Identify which cell holds the provided text, then report its [X, Y] central coordinate. 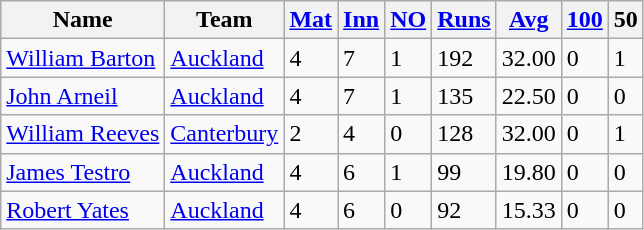
NO [408, 20]
James Testro [83, 172]
Inn [362, 20]
192 [464, 58]
Runs [464, 20]
Team [224, 20]
Canterbury [224, 134]
128 [464, 134]
100 [584, 20]
15.33 [528, 210]
Robert Yates [83, 210]
William Reeves [83, 134]
19.80 [528, 172]
Avg [528, 20]
22.50 [528, 96]
50 [626, 20]
99 [464, 172]
92 [464, 210]
Mat [311, 20]
John Arneil [83, 96]
William Barton [83, 58]
2 [311, 134]
Name [83, 20]
135 [464, 96]
